Search for the cell housing the specified text and yield its (x, y) center coordinate. 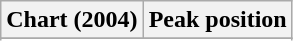
Peak position (218, 20)
Chart (2004) (72, 20)
